Capture the cell that displays the provided text and extract its [x, y] central coordinate. 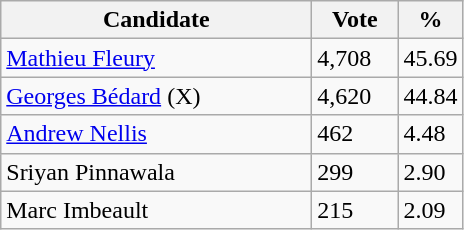
Sriyan Pinnawala [156, 172]
215 [355, 210]
Candidate [156, 20]
2.90 [430, 172]
Mathieu Fleury [156, 58]
4.48 [430, 134]
4,620 [355, 96]
44.84 [430, 96]
45.69 [430, 58]
299 [355, 172]
% [430, 20]
4,708 [355, 58]
Marc Imbeault [156, 210]
462 [355, 134]
Georges Bédard (X) [156, 96]
2.09 [430, 210]
Vote [355, 20]
Andrew Nellis [156, 134]
